Determine the (x, y) coordinate at the center of the cell enclosing the given text.  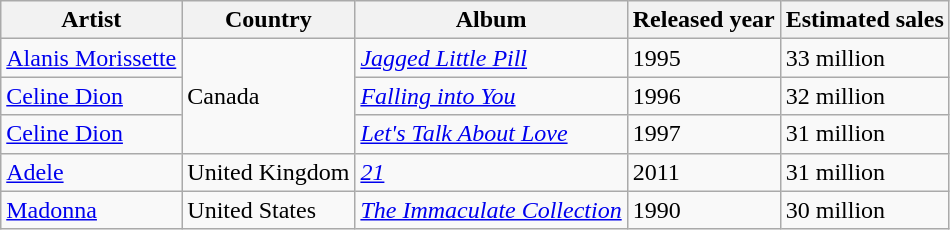
1996 (704, 96)
United Kingdom (268, 172)
30 million (864, 210)
Madonna (92, 210)
Alanis Morissette (92, 58)
21 (491, 172)
1997 (704, 134)
Artist (92, 20)
The Immaculate Collection (491, 210)
Adele (92, 172)
33 million (864, 58)
1995 (704, 58)
32 million (864, 96)
Falling into You (491, 96)
Let's Talk About Love (491, 134)
2011 (704, 172)
Jagged Little Pill (491, 58)
United States (268, 210)
Country (268, 20)
Released year (704, 20)
Canada (268, 96)
Album (491, 20)
1990 (704, 210)
Estimated sales (864, 20)
